Output the (x, y) coordinate of the center of the cell containing the given text.  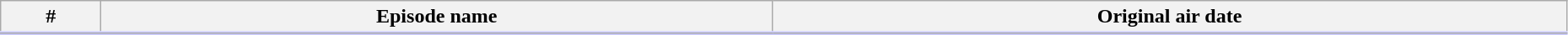
Original air date (1170, 17)
# (51, 17)
Episode name (437, 17)
